Capture the cell that displays the provided text and extract its (x, y) central coordinate. 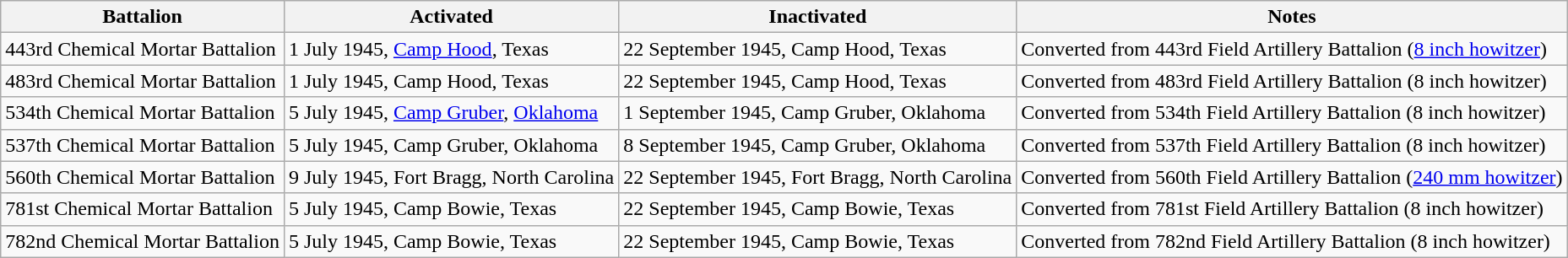
Converted from 560th Field Artillery Battalion (240 mm howitzer) (1292, 177)
537th Chemical Mortar Battalion (143, 145)
Notes (1292, 17)
22 September 1945, Fort Bragg, North Carolina (817, 177)
9 July 1945, Fort Bragg, North Carolina (451, 177)
483rd Chemical Mortar Battalion (143, 81)
8 September 1945, Camp Gruber, Oklahoma (817, 145)
Inactivated (817, 17)
781st Chemical Mortar Battalion (143, 209)
Converted from 534th Field Artillery Battalion (8 inch howitzer) (1292, 113)
Converted from 782nd Field Artillery Battalion (8 inch howitzer) (1292, 241)
Converted from 537th Field Artillery Battalion (8 inch howitzer) (1292, 145)
Activated (451, 17)
Converted from 483rd Field Artillery Battalion (8 inch howitzer) (1292, 81)
560th Chemical Mortar Battalion (143, 177)
Converted from 443rd Field Artillery Battalion (8 inch howitzer) (1292, 49)
1 September 1945, Camp Gruber, Oklahoma (817, 113)
782nd Chemical Mortar Battalion (143, 241)
Converted from 781st Field Artillery Battalion (8 inch howitzer) (1292, 209)
Battalion (143, 17)
534th Chemical Mortar Battalion (143, 113)
443rd Chemical Mortar Battalion (143, 49)
